Locate the cell with the specified text and output its [X, Y] center coordinate. 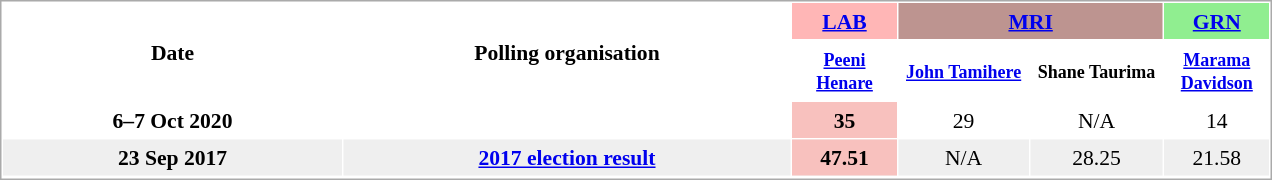
LAB [844, 21]
John Tamihere [963, 70]
6–7 Oct 2020 [172, 120]
Date [172, 52]
Polling organisation [568, 52]
Shane Taurima [1096, 70]
GRN [1216, 21]
2017 election result [568, 158]
35 [844, 120]
21.58 [1216, 158]
Marama Davidson [1216, 70]
MRI [1030, 21]
28.25 [1096, 158]
23 Sep 2017 [172, 158]
14 [1216, 120]
Peeni Henare [844, 70]
47.51 [844, 158]
29 [963, 120]
